Scan for the cell matching the given text and deliver its [x, y] coordinate at center. 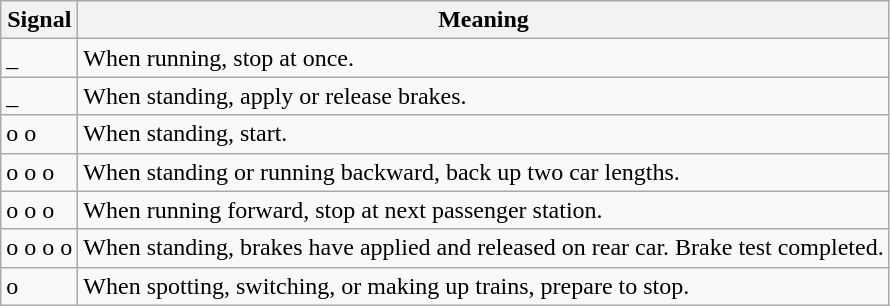
When standing, apply or release brakes. [484, 96]
When standing, brakes have applied and released on rear car. Brake test completed. [484, 248]
o [40, 286]
o o [40, 134]
When running forward, stop at next passenger station. [484, 210]
When running, stop at once. [484, 58]
o o o o [40, 248]
Meaning [484, 20]
When standing or running backward, back up two car lengths. [484, 172]
When spotting, switching, or making up trains, prepare to stop. [484, 286]
When standing, start. [484, 134]
Signal [40, 20]
